Scan for the cell matching the given text and deliver its (x, y) coordinate at center. 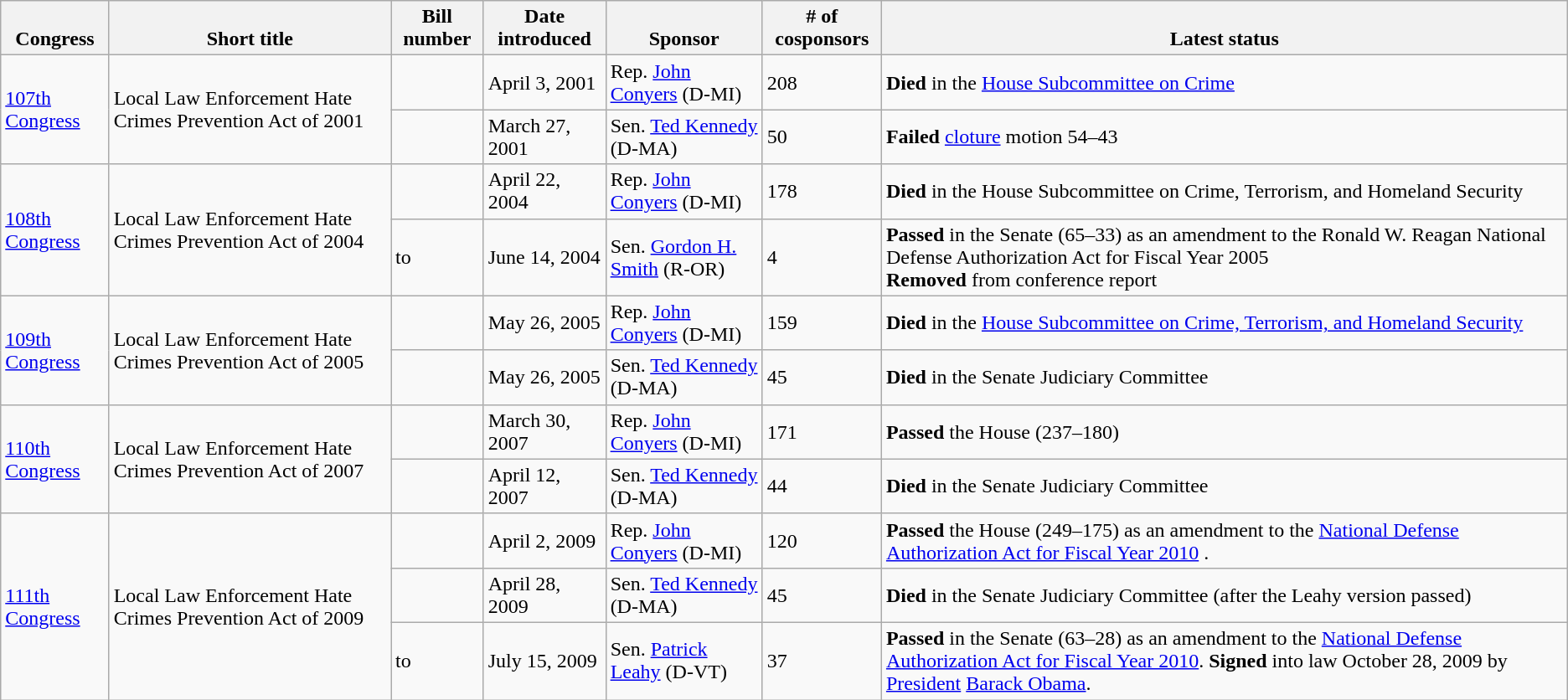
Date introduced (544, 28)
Sen. Patrick Leahy (D-VT) (683, 661)
March 30, 2007 (544, 432)
120 (822, 541)
Local Law Enforcement Hate Crimes Prevention Act of 2004 (250, 229)
159 (822, 323)
44 (822, 486)
Local Law Enforcement Hate Crimes Prevention Act of 2001 (250, 110)
July 15, 2009 (544, 661)
Passed the House (249–175) as an amendment to the National Defense Authorization Act for Fiscal Year 2010 . (1225, 541)
April 12, 2007 (544, 486)
Died in the Senate Judiciary Committee (after the Leahy version passed) (1225, 594)
Latest status (1225, 28)
Died in the House Subcommittee on Crime (1225, 82)
Local Law Enforcement Hate Crimes Prevention Act of 2005 (250, 350)
Congress (55, 28)
June 14, 2004 (544, 257)
109th Congress (55, 350)
178 (822, 191)
March 27, 2001 (544, 137)
110th Congress (55, 459)
37 (822, 661)
171 (822, 432)
Bill number (437, 28)
107th Congress (55, 110)
Local Law Enforcement Hate Crimes Prevention Act of 2009 (250, 606)
Short title (250, 28)
Local Law Enforcement Hate Crimes Prevention Act of 2007 (250, 459)
Sponsor (683, 28)
April 22, 2004 (544, 191)
Failed cloture motion 54–43 (1225, 137)
111th Congress (55, 606)
April 3, 2001 (544, 82)
208 (822, 82)
April 28, 2009 (544, 594)
April 2, 2009 (544, 541)
Sen. Gordon H. Smith (R-OR) (683, 257)
# of cosponsors (822, 28)
108th Congress (55, 229)
50 (822, 137)
4 (822, 257)
Passed the House (237–180) (1225, 432)
